Pinpoint the cell where the given text exists, returning its (x, y) midpoint coordinate. 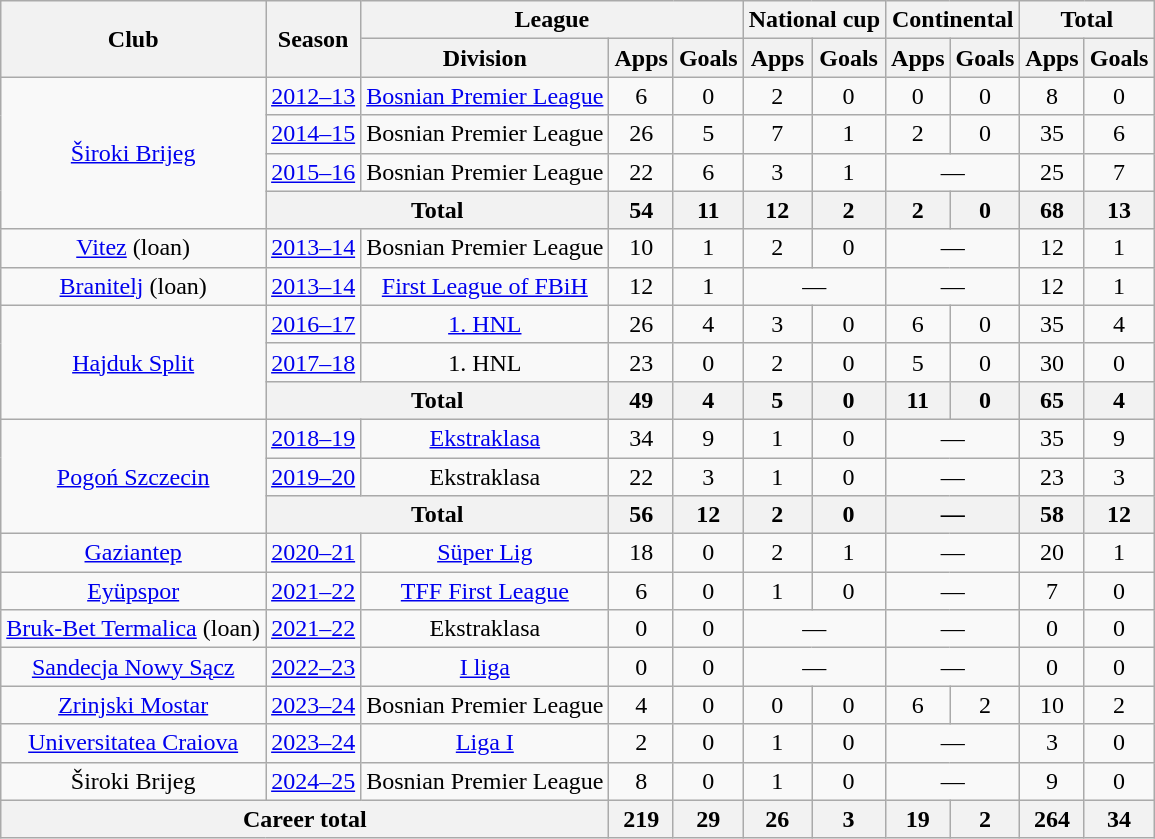
56 (641, 515)
2017–18 (314, 362)
264 (1052, 819)
2024–25 (314, 781)
Continental (953, 20)
19 (918, 819)
2018–19 (314, 438)
2012–13 (314, 96)
2020–21 (314, 553)
National cup (814, 20)
20 (1052, 553)
Eyüpspor (134, 591)
49 (641, 400)
30 (1052, 362)
2015–16 (314, 172)
Sandecja Nowy Sącz (134, 667)
Pogoń Szczecin (134, 476)
65 (1052, 400)
Zrinjski Mostar (134, 705)
54 (641, 210)
Season (314, 39)
First League of FBiH (485, 286)
2019–20 (314, 477)
Division (485, 58)
Süper Lig (485, 553)
Bruk-Bet Termalica (loan) (134, 629)
Vitez (loan) (134, 248)
Liga I (485, 743)
29 (708, 819)
18 (641, 553)
I liga (485, 667)
Universitatea Craiova (134, 743)
TFF First League (485, 591)
68 (1052, 210)
Hajduk Split (134, 362)
2022–23 (314, 667)
2016–17 (314, 324)
Branitelj (loan) (134, 286)
Gaziantep (134, 553)
13 (1119, 210)
58 (1052, 515)
25 (1052, 172)
Club (134, 39)
2014–15 (314, 134)
Career total (305, 819)
League (552, 20)
219 (641, 819)
